Determine the (X, Y) coordinate at the center of the cell enclosing the given text.  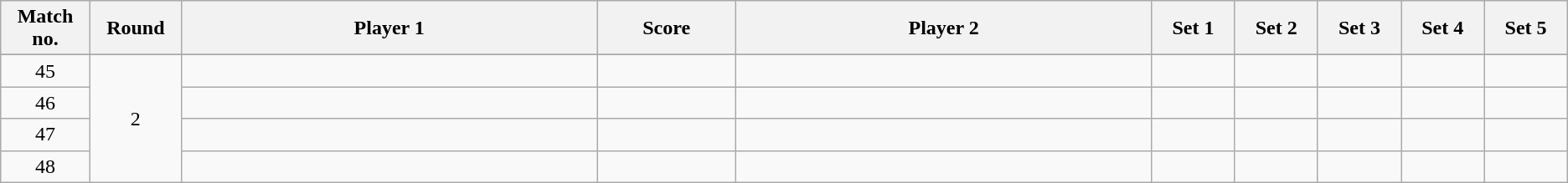
Set 2 (1277, 28)
47 (45, 135)
46 (45, 103)
2 (136, 119)
Score (667, 28)
Match no. (45, 28)
Round (136, 28)
Set 3 (1359, 28)
Set 4 (1442, 28)
Set 1 (1193, 28)
Player 1 (389, 28)
45 (45, 71)
Player 2 (943, 28)
48 (45, 166)
Set 5 (1526, 28)
